Return the [X, Y] coordinate for the center point of the cell that contains the specified text.  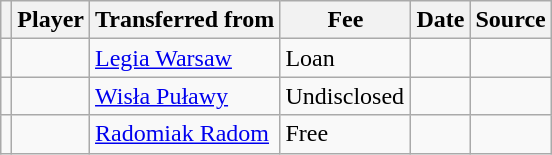
Undisclosed [346, 96]
Transferred from [185, 20]
Radomiak Radom [185, 134]
Date [440, 20]
Player [51, 20]
Wisła Puławy [185, 96]
Legia Warsaw [185, 58]
Fee [346, 20]
Source [510, 20]
Loan [346, 58]
Free [346, 134]
